Determine the (X, Y) coordinate at the center of the cell enclosing the given text.  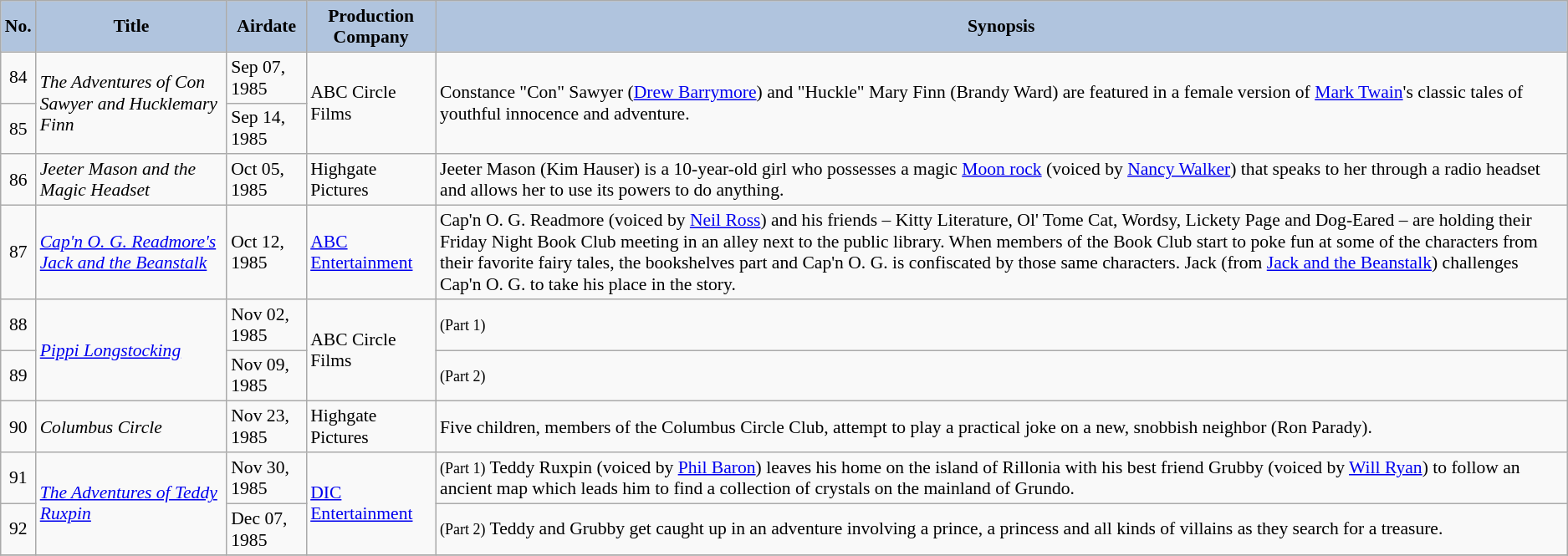
Oct 05, 1985 (266, 181)
Nov 23, 1985 (266, 426)
91 (18, 478)
(Part 2) (1002, 376)
Five children, members of the Columbus Circle Club, attempt to play a practical joke on a new, snobbish neighbor (Ron Parady). (1002, 426)
The Adventures of Con Sawyer and Hucklemary Finn (132, 103)
Dec 07, 1985 (266, 528)
86 (18, 181)
Nov 02, 1985 (266, 324)
Nov 09, 1985 (266, 376)
(Part 2) Teddy and Grubby get caught up in an adventure involving a prince, a princess and all kinds of villains as they search for a treasure. (1002, 528)
The Adventures of Teddy Ruxpin (132, 503)
No. (18, 27)
Pippi Longstocking (132, 350)
84 (18, 77)
Columbus Circle (132, 426)
Sep 14, 1985 (266, 129)
88 (18, 324)
90 (18, 426)
DIC Entertainment (371, 503)
Nov 30, 1985 (266, 478)
89 (18, 376)
Jeeter Mason and the Magic Headset (132, 181)
Synopsis (1002, 27)
Sep 07, 1985 (266, 77)
Title (132, 27)
(Part 1) (1002, 324)
Production Company (371, 27)
85 (18, 129)
87 (18, 252)
ABC Entertainment (371, 252)
Oct 12, 1985 (266, 252)
Cap'n O. G. Readmore's Jack and the Beanstalk (132, 252)
92 (18, 528)
Airdate (266, 27)
